Scan for the cell matching the given text and deliver its (X, Y) coordinate at center. 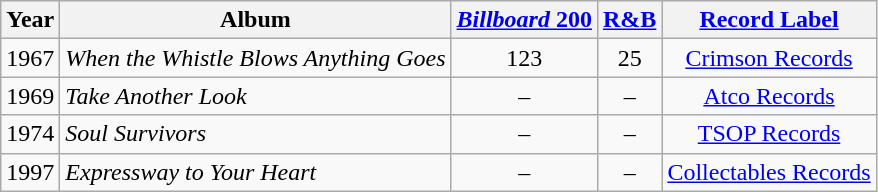
Expressway to Your Heart (256, 172)
123 (524, 58)
1974 (30, 134)
Album (256, 20)
When the Whistle Blows Anything Goes (256, 58)
1967 (30, 58)
Year (30, 20)
Billboard 200 (524, 20)
1997 (30, 172)
Soul Survivors (256, 134)
Crimson Records (769, 58)
Take Another Look (256, 96)
Collectables Records (769, 172)
Record Label (769, 20)
TSOP Records (769, 134)
25 (629, 58)
Atco Records (769, 96)
R&B (629, 20)
1969 (30, 96)
